Identify which cell holds the provided text, then report its [x, y] central coordinate. 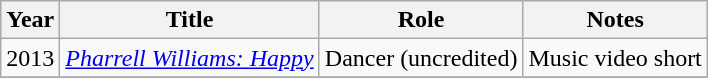
Year [30, 20]
Title [190, 20]
Notes [615, 20]
Pharrell Williams: Happy [190, 58]
Role [421, 20]
2013 [30, 58]
Dancer (uncredited) [421, 58]
Music video short [615, 58]
